Output the [x, y] coordinate of the center of the cell containing the given text.  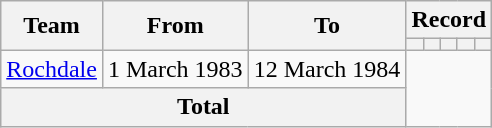
To [327, 26]
Total [204, 107]
From [175, 26]
Record [449, 20]
Team [52, 26]
12 March 1984 [327, 69]
1 March 1983 [175, 69]
Rochdale [52, 69]
